Scan for the cell matching the given text and deliver its (x, y) coordinate at center. 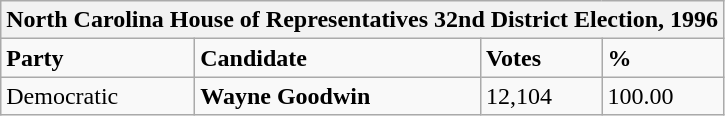
North Carolina House of Representatives 32nd District Election, 1996 (362, 20)
100.00 (663, 96)
12,104 (541, 96)
Candidate (338, 58)
Democratic (98, 96)
Party (98, 58)
Votes (541, 58)
Wayne Goodwin (338, 96)
% (663, 58)
